Find where the given text appears and provide that cell's center as (X, Y) coordinate. 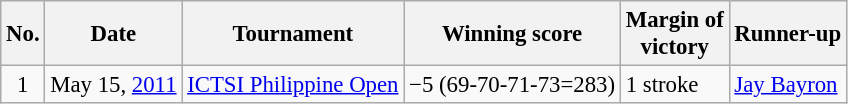
Margin ofvictory (674, 34)
ICTSI Philippine Open (293, 85)
1 (23, 85)
Runner-up (788, 34)
1 stroke (674, 85)
−5 (69-70-71-73=283) (512, 85)
Jay Bayron (788, 85)
Winning score (512, 34)
May 15, 2011 (114, 85)
No. (23, 34)
Tournament (293, 34)
Date (114, 34)
